Pinpoint the cell where the given text exists, returning its [X, Y] midpoint coordinate. 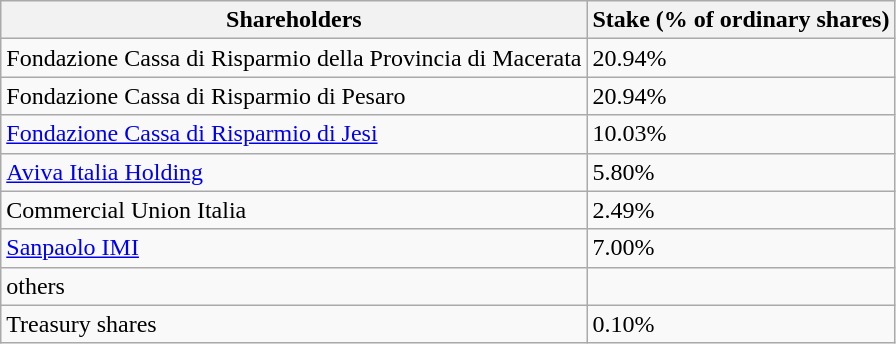
Stake (% of ordinary shares) [741, 20]
0.10% [741, 324]
Fondazione Cassa di Risparmio di Jesi [294, 134]
Fondazione Cassa di Risparmio di Pesaro [294, 96]
2.49% [741, 210]
5.80% [741, 172]
Sanpaolo IMI [294, 248]
others [294, 286]
Shareholders [294, 20]
7.00% [741, 248]
Commercial Union Italia [294, 210]
Treasury shares [294, 324]
Aviva Italia Holding [294, 172]
Fondazione Cassa di Risparmio della Provincia di Macerata [294, 58]
10.03% [741, 134]
